Determine the (X, Y) coordinate at the center of the cell enclosing the given text.  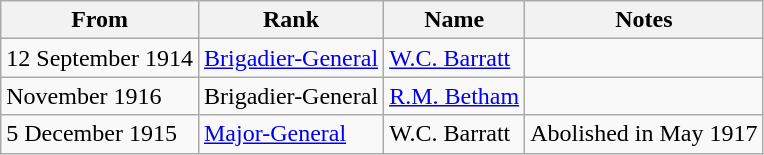
Notes (644, 20)
From (100, 20)
Rank (290, 20)
R.M. Betham (454, 96)
Major-General (290, 134)
Name (454, 20)
5 December 1915 (100, 134)
12 September 1914 (100, 58)
November 1916 (100, 96)
Abolished in May 1917 (644, 134)
